Search for the cell housing the specified text and yield its [x, y] center coordinate. 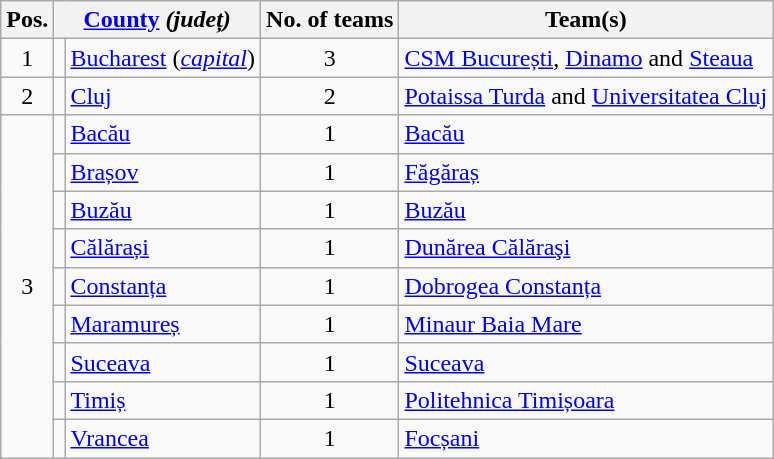
Team(s) [586, 20]
Focșani [586, 438]
Cluj [163, 96]
Brașov [163, 172]
Bucharest (capital) [163, 58]
Dobrogea Constanța [586, 286]
No. of teams [330, 20]
Constanța [163, 286]
Pos. [28, 20]
Făgăraș [586, 172]
Minaur Baia Mare [586, 324]
County (județ) [158, 20]
CSM București, Dinamo and Steaua [586, 58]
Maramureș [163, 324]
Călărași [163, 248]
Vrancea [163, 438]
Politehnica Timișoara [586, 400]
Dunărea Călăraşi [586, 248]
Potaissa Turda and Universitatea Cluj [586, 96]
Timiș [163, 400]
